Locate the cell with the specified text and output its [X, Y] center coordinate. 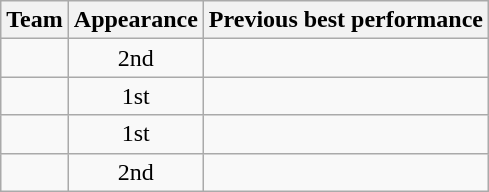
Appearance [136, 20]
Team [35, 20]
Previous best performance [346, 20]
